For the text-containing cell, return its midpoint in [X, Y] coordinate format. 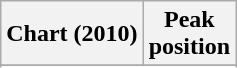
Peakposition [189, 34]
Chart (2010) [72, 34]
